Locate the cell with the specified text and output its [X, Y] center coordinate. 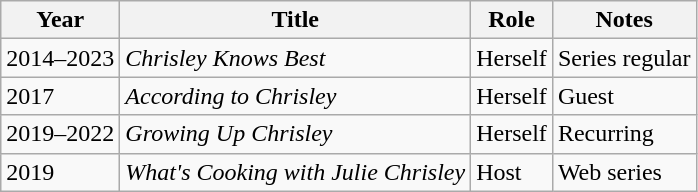
Year [60, 20]
2017 [60, 96]
According to Chrisley [296, 96]
Recurring [624, 134]
2019 [60, 172]
2014–2023 [60, 58]
2019–2022 [60, 134]
Role [512, 20]
Series regular [624, 58]
Notes [624, 20]
Chrisley Knows Best [296, 58]
Growing Up Chrisley [296, 134]
What's Cooking with Julie Chrisley [296, 172]
Guest [624, 96]
Web series [624, 172]
Title [296, 20]
Host [512, 172]
